Capture the cell that displays the provided text and extract its [x, y] central coordinate. 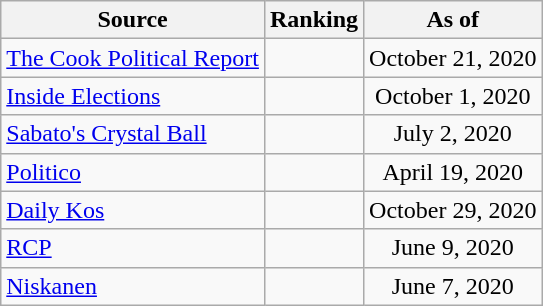
Source [133, 20]
April 19, 2020 [453, 172]
July 2, 2020 [453, 134]
October 21, 2020 [453, 58]
June 7, 2020 [453, 286]
Niskanen [133, 286]
Inside Elections [133, 96]
As of [453, 20]
October 29, 2020 [453, 210]
Sabato's Crystal Ball [133, 134]
Ranking [314, 20]
Politico [133, 172]
Daily Kos [133, 210]
October 1, 2020 [453, 96]
June 9, 2020 [453, 248]
RCP [133, 248]
The Cook Political Report [133, 58]
